Pinpoint the cell where the given text exists, returning its (x, y) midpoint coordinate. 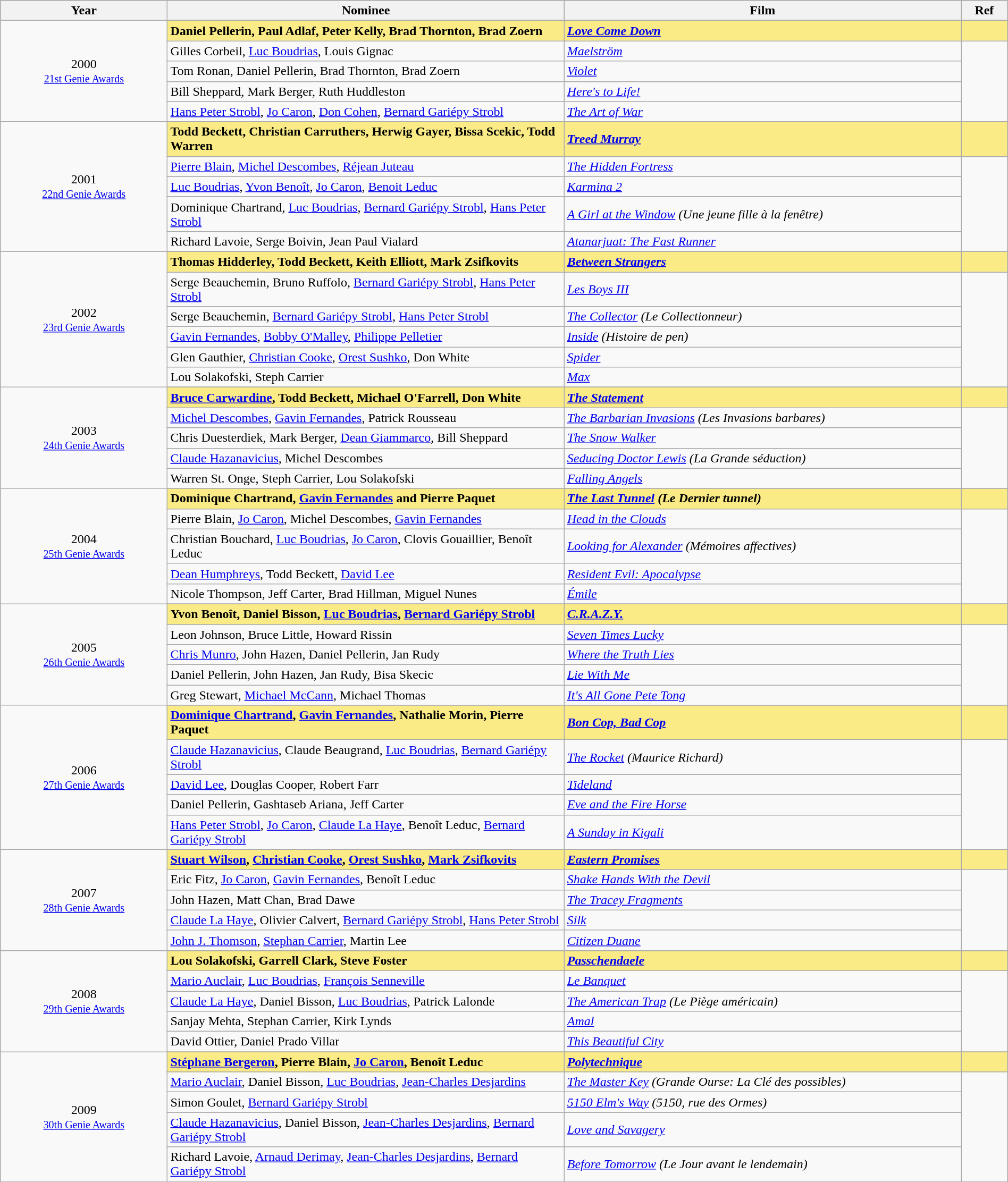
A Girl at the Window (Une jeune fille à la fenêtre) (762, 214)
Seducing Doctor Lewis (La Grande séduction) (762, 458)
John Hazen, Matt Chan, Brad Dawe (366, 900)
Tom Ronan, Daniel Pellerin, Brad Thornton, Brad Zoern (366, 71)
Violet (762, 71)
Daniel Pellerin, John Hazen, Jan Rudy, Bisa Skecic (366, 675)
2009 30th Genie Awards (84, 1117)
Daniel Pellerin, Gashtaseb Ariana, Jeff Carter (366, 805)
2006 27th Genie Awards (84, 777)
Dominique Chartrand, Luc Boudrias, Bernard Gariépy Strobl, Hans Peter Strobl (366, 214)
Glen Gauthier, Christian Cooke, Orest Sushko, Don White (366, 357)
Maelström (762, 51)
Simon Goulet, Bernard Gariépy Strobl (366, 1102)
Here's to Life! (762, 91)
Citizen Duane (762, 940)
Bruce Carwardine, Todd Beckett, Michael O'Farrell, Don White (366, 398)
Daniel Pellerin, Paul Adlaf, Peter Kelly, Brad Thornton, Brad Zoern (366, 31)
Nominee (366, 11)
Looking for Alexander (Mémoires affectives) (762, 546)
Passchendaele (762, 960)
Richard Lavoie, Arnaud Derimay, Jean-Charles Desjardins, Bernard Gariépy Strobl (366, 1164)
Eve and the Fire Horse (762, 805)
Pierre Blain, Jo Caron, Michel Descombes, Gavin Fernandes (366, 519)
Head in the Clouds (762, 519)
The Tracey Fragments (762, 900)
Polytechnique (762, 1062)
Serge Beauchemin, Bruno Ruffolo, Bernard Gariépy Strobl, Hans Peter Strobl (366, 289)
Stéphane Bergeron, Pierre Blain, Jo Caron, Benoît Leduc (366, 1062)
Gilles Corbeil, Luc Boudrias, Louis Gignac (366, 51)
Falling Angels (762, 478)
Spider (762, 357)
Before Tomorrow (Le Jour avant le lendemain) (762, 1164)
Claude La Haye, Daniel Bisson, Luc Boudrias, Patrick Lalonde (366, 1001)
2005 26th Genie Awards (84, 654)
Michel Descombes, Gavin Fernandes, Patrick Rousseau (366, 418)
Greg Stewart, Michael McCann, Michael Thomas (366, 695)
Between Strangers (762, 261)
The Statement (762, 398)
Lou Solakofski, Garrell Clark, Steve Foster (366, 960)
Chris Duesterdiek, Mark Berger, Dean Giammarco, Bill Sheppard (366, 438)
2002 23rd Genie Awards (84, 319)
Treed Murray (762, 139)
Richard Lavoie, Serge Boivin, Jean Paul Vialard (366, 241)
Stuart Wilson, Christian Cooke, Orest Sushko, Mark Zsifkovits (366, 859)
The Art of War (762, 112)
Shake Hands With the Devil (762, 880)
Émile (762, 594)
Film (762, 11)
Amal (762, 1021)
Eric Fitz, Jo Caron, Gavin Fernandes, Benoît Leduc (366, 880)
2007 28th Genie Awards (84, 900)
Sanjay Mehta, Stephan Carrier, Kirk Lynds (366, 1021)
Chris Munro, John Hazen, Daniel Pellerin, Jan Rudy (366, 655)
Dean Humphreys, Todd Beckett, David Lee (366, 573)
The Master Key (Grande Ourse: La Clé des possibles) (762, 1082)
Lie With Me (762, 675)
Silk (762, 920)
Where the Truth Lies (762, 655)
The Hidden Fortress (762, 166)
Inside (Histoire de pen) (762, 337)
Claude Hazanavicius, Claude Beaugrand, Luc Boudrias, Bernard Gariépy Strobl (366, 757)
2003 24th Genie Awards (84, 438)
Todd Beckett, Christian Carruthers, Herwig Gayer, Bissa Scekic, Todd Warren (366, 139)
Atanarjuat: The Fast Runner (762, 241)
Love Come Down (762, 31)
Bill Sheppard, Mark Berger, Ruth Huddleston (366, 91)
5150 Elm's Way (5150, rue des Ormes) (762, 1102)
Gavin Fernandes, Bobby O'Malley, Philippe Pelletier (366, 337)
David Lee, Douglas Cooper, Robert Farr (366, 784)
Tideland (762, 784)
Love and Savagery (762, 1130)
Ref (985, 11)
Nicole Thompson, Jeff Carter, Brad Hillman, Miguel Nunes (366, 594)
This Beautiful City (762, 1042)
John J. Thomson, Stephan Carrier, Martin Lee (366, 940)
2001 22nd Genie Awards (84, 187)
Thomas Hidderley, Todd Beckett, Keith Elliott, Mark Zsifkovits (366, 261)
Mario Auclair, Luc Boudrias, François Senneville (366, 981)
Serge Beauchemin, Bernard Gariépy Strobl, Hans Peter Strobl (366, 317)
Dominique Chartrand, Gavin Fernandes and Pierre Paquet (366, 499)
Hans Peter Strobl, Jo Caron, Don Cohen, Bernard Gariépy Strobl (366, 112)
Christian Bouchard, Luc Boudrias, Jo Caron, Clovis Gouaillier, Benoît Leduc (366, 546)
A Sunday in Kigali (762, 832)
Leon Johnson, Bruce Little, Howard Rissin (366, 634)
Claude Hazanavicius, Michel Descombes (366, 458)
Eastern Promises (762, 859)
2000 21st Genie Awards (84, 71)
Lou Solakofski, Steph Carrier (366, 377)
The Rocket (Maurice Richard) (762, 757)
Bon Cop, Bad Cop (762, 723)
C.R.A.Z.Y. (762, 614)
Seven Times Lucky (762, 634)
Les Boys III (762, 289)
Pierre Blain, Michel Descombes, Réjean Juteau (366, 166)
2008 29th Genie Awards (84, 1001)
Dominique Chartrand, Gavin Fernandes, Nathalie Morin, Pierre Paquet (366, 723)
Yvon Benoît, Daniel Bisson, Luc Boudrias, Bernard Gariépy Strobl (366, 614)
Luc Boudrias, Yvon Benoît, Jo Caron, Benoit Leduc (366, 187)
David Ottier, Daniel Prado Villar (366, 1042)
Claude Hazanavicius, Daniel Bisson, Jean-Charles Desjardins, Bernard Gariépy Strobl (366, 1130)
The Collector (Le Collectionneur) (762, 317)
It's All Gone Pete Tong (762, 695)
The Last Tunnel (Le Dernier tunnel) (762, 499)
Year (84, 11)
Le Banquet (762, 981)
Warren St. Onge, Steph Carrier, Lou Solakofski (366, 478)
Resident Evil: Apocalypse (762, 573)
Karmina 2 (762, 187)
The Barbarian Invasions (Les Invasions barbares) (762, 418)
Max (762, 377)
Claude La Haye, Olivier Calvert, Bernard Gariépy Strobl, Hans Peter Strobl (366, 920)
The American Trap (Le Piège américain) (762, 1001)
Hans Peter Strobl, Jo Caron, Claude La Haye, Benoît Leduc, Bernard Gariépy Strobl (366, 832)
2004 25th Genie Awards (84, 546)
The Snow Walker (762, 438)
Mario Auclair, Daniel Bisson, Luc Boudrias, Jean-Charles Desjardins (366, 1082)
